Output the (X, Y) coordinate of the center of the cell containing the given text.  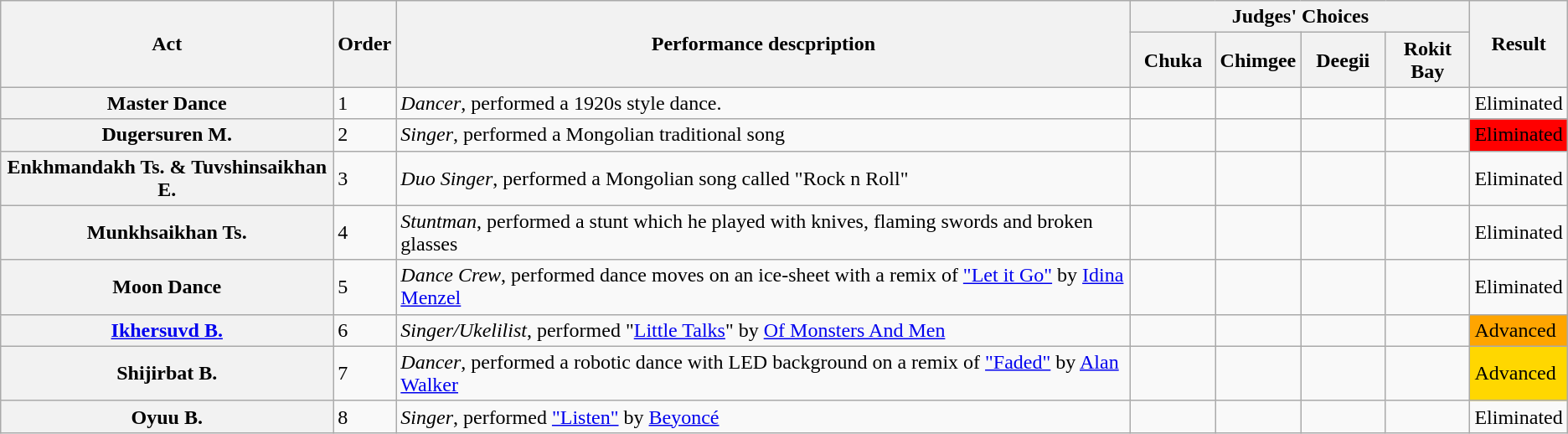
1 (365, 103)
Shijirbat B. (168, 374)
Enkhmandakh Ts. & Tuvshinsaikhan E. (168, 178)
Ikhersuvd B. (168, 330)
Singer/Ukelilist, performed "Little Talks" by Of Monsters And Men (764, 330)
2 (365, 135)
Judges' Choices (1300, 17)
Munkhsaikhan Ts. (168, 233)
Dancer, performed a robotic dance with LED background on a remix of "Faded" by Alan Walker (764, 374)
Chuka (1173, 60)
Act (168, 44)
Dancer, performed a 1920s style dance. (764, 103)
5 (365, 287)
8 (365, 416)
Deegii (1344, 60)
Chimgee (1258, 60)
Dance Crew, performed dance moves on an ice-sheet with a remix of "Let it Go" by Idina Menzel (764, 287)
6 (365, 330)
Master Dance (168, 103)
Result (1519, 44)
Performance descpription (764, 44)
Dugersuren M. (168, 135)
7 (365, 374)
Stuntman, performed a stunt which he played with knives, flaming swords and broken glasses (764, 233)
3 (365, 178)
Rokit Bay (1427, 60)
Duo Singer, performed a Mongolian song called "Rock n Roll" (764, 178)
4 (365, 233)
Oyuu B. (168, 416)
Singer, performed "Listen" by Beyoncé (764, 416)
Order (365, 44)
Moon Dance (168, 287)
Singer, performed a Mongolian traditional song (764, 135)
